Detect which cell encompasses the target text, then output its (x, y) center coordinate. 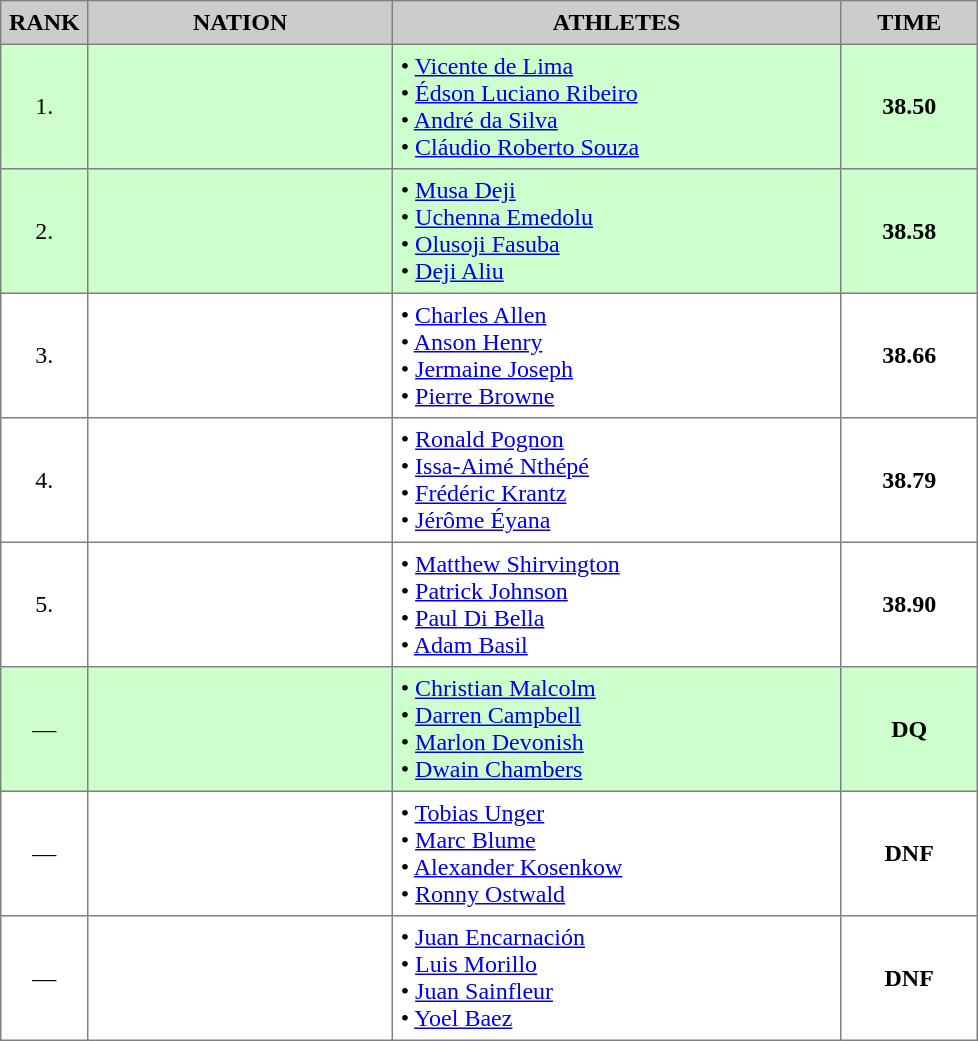
• Ronald Pognon• Issa-Aimé Nthépé• Frédéric Krantz• Jérôme Éyana (616, 480)
38.90 (909, 604)
TIME (909, 23)
2. (44, 231)
ATHLETES (616, 23)
• Vicente de Lima• Édson Luciano Ribeiro• André da Silva• Cláudio Roberto Souza (616, 106)
• Charles Allen• Anson Henry• Jermaine Joseph• Pierre Browne (616, 355)
4. (44, 480)
• Matthew Shirvington• Patrick Johnson• Paul Di Bella• Adam Basil (616, 604)
38.79 (909, 480)
38.66 (909, 355)
38.50 (909, 106)
NATION (240, 23)
• Juan Encarnación• Luis Morillo• Juan Sainfleur• Yoel Baez (616, 978)
5. (44, 604)
DQ (909, 729)
RANK (44, 23)
3. (44, 355)
38.58 (909, 231)
• Christian Malcolm• Darren Campbell• Marlon Devonish• Dwain Chambers (616, 729)
1. (44, 106)
• Musa Deji• Uchenna Emedolu• Olusoji Fasuba• Deji Aliu (616, 231)
• Tobias Unger• Marc Blume• Alexander Kosenkow• Ronny Ostwald (616, 853)
